Extract the (X, Y) coordinate from the center of the cell holding the provided text.  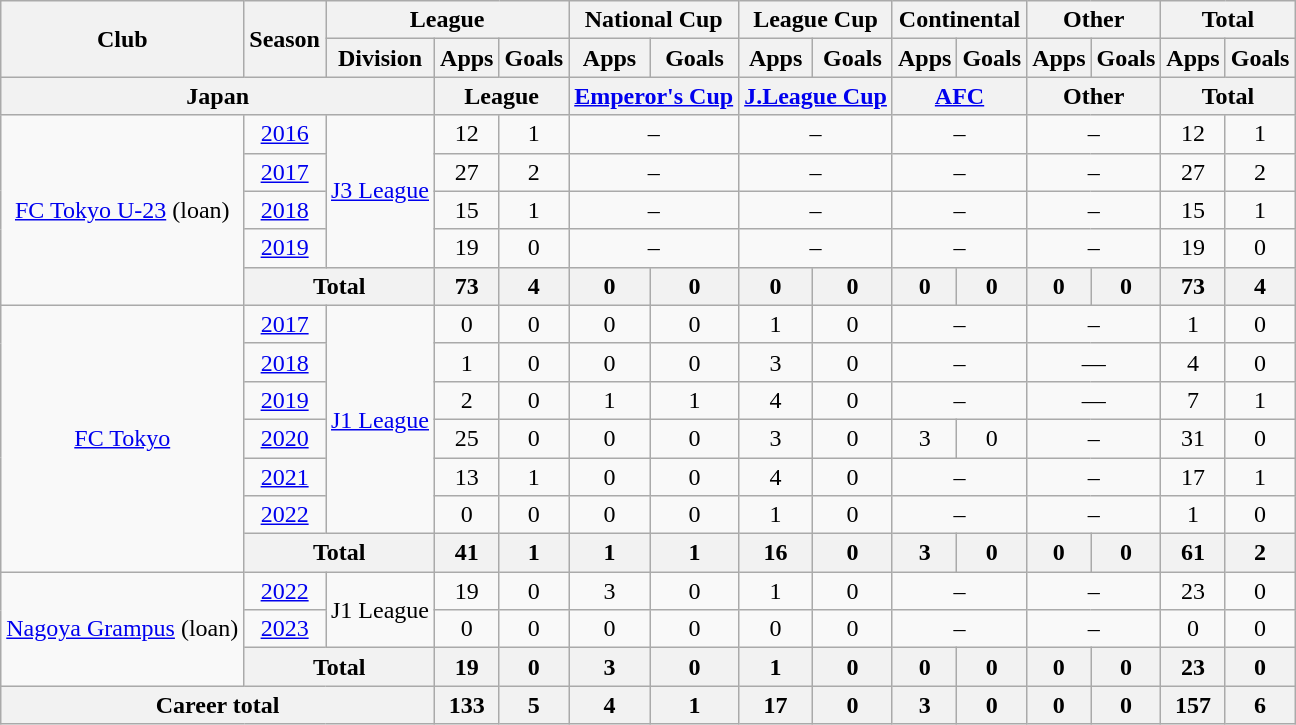
AFC (959, 96)
J.League Cup (816, 96)
League Cup (816, 20)
6 (1260, 705)
7 (1193, 400)
31 (1193, 438)
157 (1193, 705)
16 (776, 553)
Continental (959, 20)
2016 (285, 134)
Season (285, 39)
Career total (218, 705)
133 (467, 705)
2021 (285, 477)
Club (122, 39)
Division (380, 58)
J3 League (380, 191)
13 (467, 477)
61 (1193, 553)
Emperor's Cup (654, 96)
FC Tokyo (122, 438)
41 (467, 553)
Nagoya Grampus (loan) (122, 629)
25 (467, 438)
2023 (285, 629)
Japan (218, 96)
5 (534, 705)
National Cup (654, 20)
FC Tokyo U-23 (loan) (122, 210)
2020 (285, 438)
